Pinpoint the cell where the given text exists, returning its [x, y] midpoint coordinate. 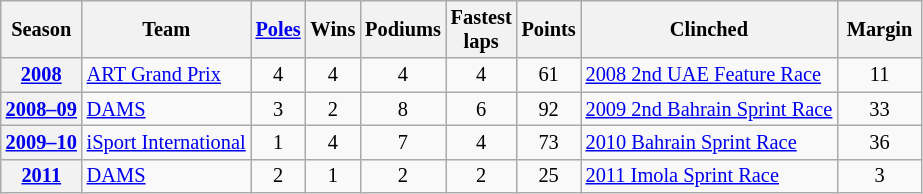
Team [166, 29]
2008–09 [42, 109]
Podiums [403, 29]
2008 [42, 75]
2010 Bahrain Sprint Race [710, 142]
33 [880, 109]
iSport International [166, 142]
8 [403, 109]
Margin [880, 29]
2011 [42, 176]
2008 2nd UAE Feature Race [710, 75]
2009–10 [42, 142]
73 [549, 142]
61 [549, 75]
36 [880, 142]
Fastest laps [482, 29]
7 [403, 142]
Clinched [710, 29]
Season [42, 29]
Wins [334, 29]
92 [549, 109]
Points [549, 29]
2009 2nd Bahrain Sprint Race [710, 109]
Poles [278, 29]
2011 Imola Sprint Race [710, 176]
11 [880, 75]
6 [482, 109]
ART Grand Prix [166, 75]
25 [549, 176]
